From the cell containing the given text, extract its center point as [x, y] coordinate. 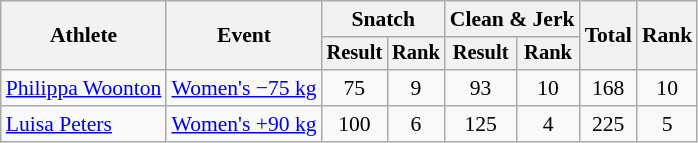
Snatch [384, 19]
Clean & Jerk [512, 19]
9 [416, 88]
Event [244, 36]
168 [608, 88]
Luisa Peters [84, 124]
Athlete [84, 36]
93 [481, 88]
225 [608, 124]
Women's −75 kg [244, 88]
100 [355, 124]
125 [481, 124]
75 [355, 88]
Philippa Woonton [84, 88]
6 [416, 124]
Total [608, 36]
5 [668, 124]
Women's +90 kg [244, 124]
4 [548, 124]
